Identify which cell holds the provided text, then report its [x, y] central coordinate. 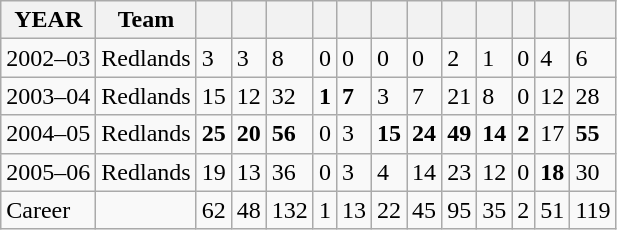
Career [48, 210]
17 [552, 134]
95 [460, 210]
119 [593, 210]
24 [424, 134]
49 [460, 134]
28 [593, 96]
Team [146, 20]
36 [290, 172]
23 [460, 172]
45 [424, 210]
48 [248, 210]
62 [214, 210]
35 [494, 210]
22 [390, 210]
20 [248, 134]
2005–06 [48, 172]
2003–04 [48, 96]
6 [593, 58]
56 [290, 134]
19 [214, 172]
YEAR [48, 20]
55 [593, 134]
25 [214, 134]
132 [290, 210]
51 [552, 210]
18 [552, 172]
32 [290, 96]
2002–03 [48, 58]
30 [593, 172]
2004–05 [48, 134]
21 [460, 96]
